Pinpoint the cell where the given text exists, returning its [X, Y] midpoint coordinate. 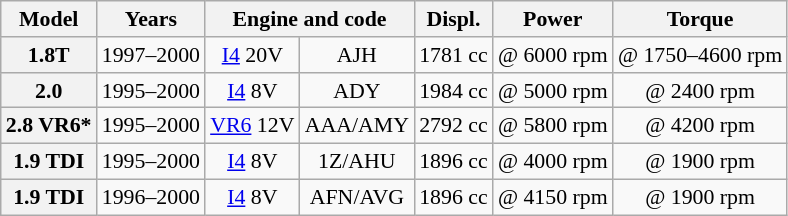
1.8T [49, 54]
Power [553, 18]
1Z/AHU [357, 161]
Engine and code [310, 18]
I4 20V [252, 54]
Displ. [454, 18]
Torque [700, 18]
@ 5800 rpm [553, 125]
VR6 12V [252, 125]
AFN/AVG [357, 197]
@ 2400 rpm [700, 90]
@ 4200 rpm [700, 125]
1781 cc [454, 54]
2.0 [49, 90]
1997–2000 [151, 54]
AJH [357, 54]
2792 cc [454, 125]
AAA/AMY [357, 125]
1996–2000 [151, 197]
2.8 VR6* [49, 125]
@ 4000 rpm [553, 161]
ADY [357, 90]
@ 6000 rpm [553, 54]
1984 cc [454, 90]
@ 1750–4600 rpm [700, 54]
Years [151, 18]
@ 5000 rpm [553, 90]
Model [49, 18]
@ 4150 rpm [553, 197]
